Find where the given text appears and provide that cell's center as (X, Y) coordinate. 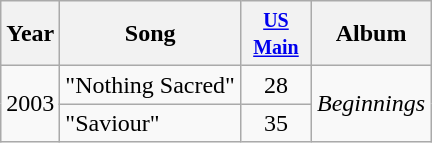
Song (150, 34)
"Nothing Sacred" (150, 85)
Year (30, 34)
Beginnings (372, 104)
2003 (30, 104)
USMain (276, 34)
28 (276, 85)
35 (276, 123)
"Saviour" (150, 123)
Album (372, 34)
